Detect which cell encompasses the target text, then output its [x, y] center coordinate. 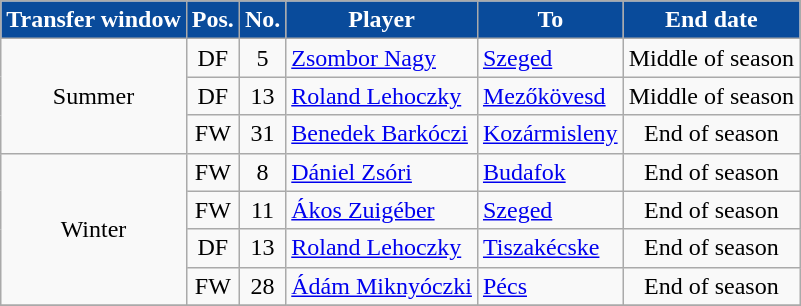
Benedek Barkóczi [382, 134]
Player [382, 20]
Kozármisleny [550, 134]
31 [262, 134]
8 [262, 172]
Mezőkövesd [550, 96]
Transfer window [94, 20]
No. [262, 20]
28 [262, 286]
Winter [94, 229]
Pécs [550, 286]
Ádám Miknyóczki [382, 286]
Ákos Zuigéber [382, 210]
Tiszakécske [550, 248]
End date [711, 20]
5 [262, 58]
Dániel Zsóri [382, 172]
11 [262, 210]
Zsombor Nagy [382, 58]
Budafok [550, 172]
Summer [94, 96]
Pos. [212, 20]
To [550, 20]
